Detect which cell encompasses the target text, then output its (X, Y) center coordinate. 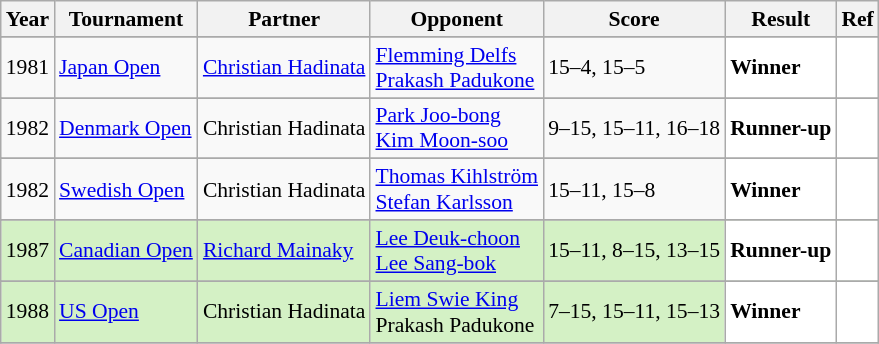
Score (634, 19)
15–4, 15–5 (634, 68)
Canadian Open (126, 250)
Partner (284, 19)
Japan Open (126, 68)
1988 (28, 312)
Opponent (456, 19)
Result (780, 19)
Year (28, 19)
Park Joo-bong Kim Moon-soo (456, 128)
Lee Deuk-choon Lee Sang-bok (456, 250)
1981 (28, 68)
Ref (857, 19)
7–15, 15–11, 15–13 (634, 312)
9–15, 15–11, 16–18 (634, 128)
Denmark Open (126, 128)
Swedish Open (126, 190)
Flemming Delfs Prakash Padukone (456, 68)
15–11, 8–15, 13–15 (634, 250)
Thomas Kihlström Stefan Karlsson (456, 190)
15–11, 15–8 (634, 190)
1987 (28, 250)
Tournament (126, 19)
Liem Swie King Prakash Padukone (456, 312)
US Open (126, 312)
Richard Mainaky (284, 250)
